Locate the cell with the specified text and output its [x, y] center coordinate. 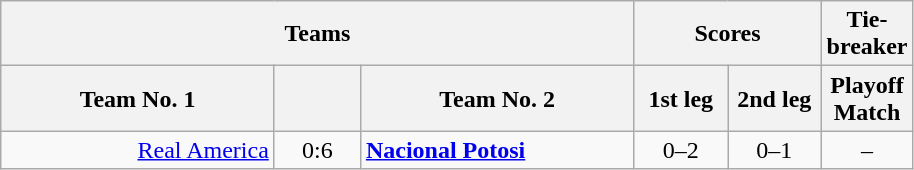
Teams [318, 34]
Scores [728, 34]
Team No. 2 [497, 98]
Playoff Match [867, 98]
– [867, 150]
0–2 [681, 150]
0:6 [317, 150]
Nacional Potosi [497, 150]
Tie-breaker [867, 34]
Team No. 1 [138, 98]
Real America [138, 150]
1st leg [681, 98]
0–1 [775, 150]
2nd leg [775, 98]
